Provide the (X, Y) coordinate of the cell's center where the given text is located.  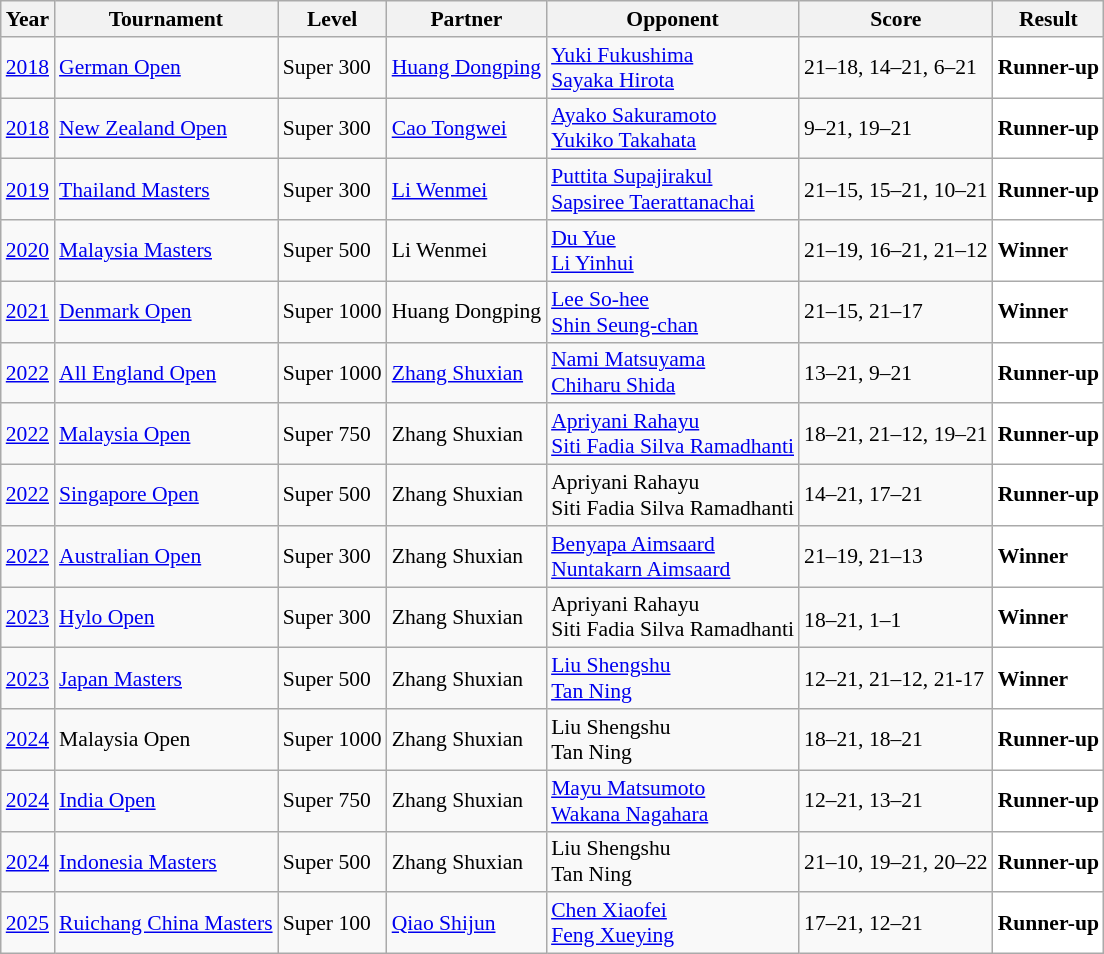
Indonesia Masters (166, 862)
Puttita Supajirakul Sapsiree Taerattanachai (672, 190)
Du Yue Li Yinhui (672, 250)
2020 (28, 250)
18–21, 1–1 (896, 618)
14–21, 17–21 (896, 496)
Cao Tongwei (466, 128)
Ruichang China Masters (166, 924)
Super 100 (332, 924)
Qiao Shijun (466, 924)
Nami Matsuyama Chiharu Shida (672, 372)
Year (28, 19)
Partner (466, 19)
Score (896, 19)
Singapore Open (166, 496)
21–19, 16–21, 21–12 (896, 250)
Result (1048, 19)
Yuki Fukushima Sayaka Hirota (672, 68)
Japan Masters (166, 678)
2021 (28, 312)
2019 (28, 190)
Opponent (672, 19)
Australian Open (166, 556)
21–18, 14–21, 6–21 (896, 68)
Denmark Open (166, 312)
17–21, 12–21 (896, 924)
Thailand Masters (166, 190)
New Zealand Open (166, 128)
Tournament (166, 19)
Ayako Sakuramoto Yukiko Takahata (672, 128)
13–21, 9–21 (896, 372)
Lee So-hee Shin Seung-chan (672, 312)
2025 (28, 924)
18–21, 21–12, 19–21 (896, 434)
21–19, 21–13 (896, 556)
India Open (166, 800)
Hylo Open (166, 618)
21–10, 19–21, 20–22 (896, 862)
9–21, 19–21 (896, 128)
German Open (166, 68)
21–15, 21–17 (896, 312)
Chen Xiaofei Feng Xueying (672, 924)
Malaysia Masters (166, 250)
18–21, 18–21 (896, 740)
Level (332, 19)
12–21, 13–21 (896, 800)
12–21, 21–12, 21-17 (896, 678)
21–15, 15–21, 10–21 (896, 190)
Mayu Matsumoto Wakana Nagahara (672, 800)
Benyapa Aimsaard Nuntakarn Aimsaard (672, 556)
All England Open (166, 372)
